Find where the given text appears and provide that cell's center as [X, Y] coordinate. 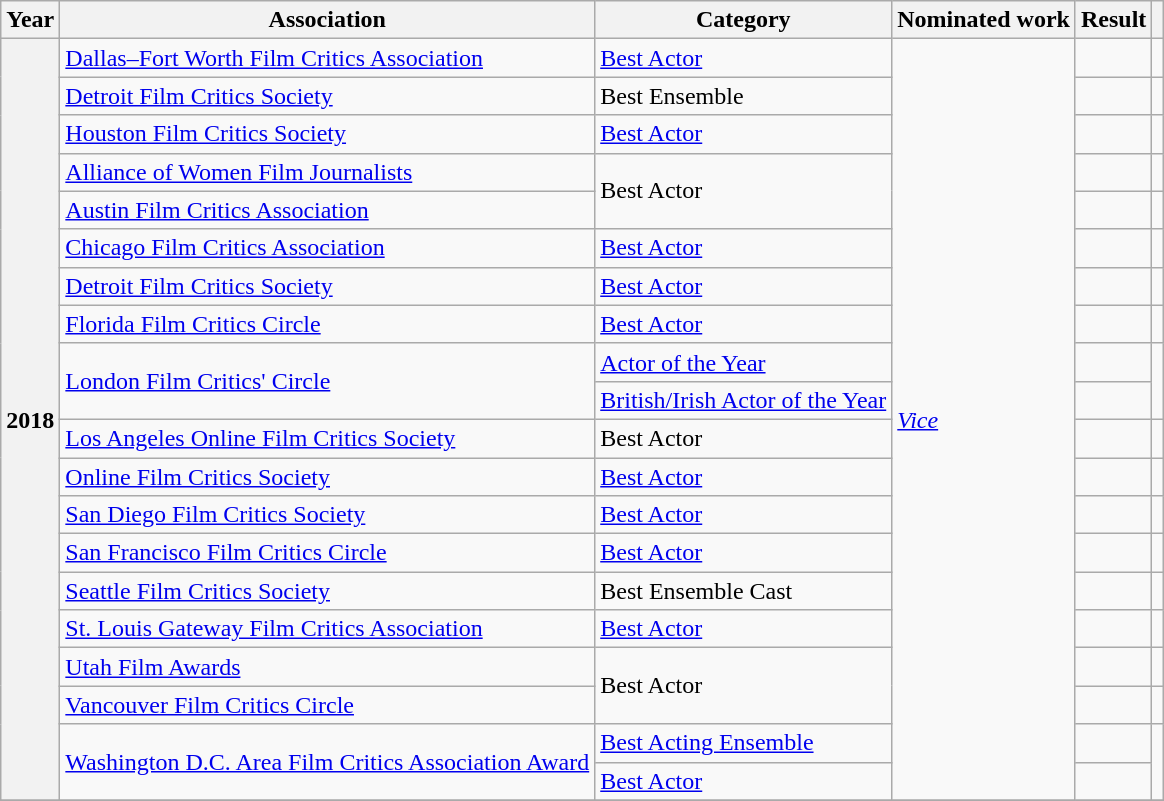
Best Ensemble Cast [744, 591]
Best Acting Ensemble [744, 743]
Nominated work [984, 20]
Florida Film Critics Circle [328, 324]
Online Film Critics Society [328, 477]
Result [1113, 20]
Austin Film Critics Association [328, 210]
London Film Critics' Circle [328, 381]
Category [744, 20]
Association [328, 20]
Los Angeles Online Film Critics Society [328, 438]
Seattle Film Critics Society [328, 591]
Actor of the Year [744, 362]
2018 [30, 420]
Chicago Film Critics Association [328, 248]
Year [30, 20]
Vice [984, 420]
San Diego Film Critics Society [328, 515]
Houston Film Critics Society [328, 134]
Washington D.C. Area Film Critics Association Award [328, 762]
Dallas–Fort Worth Film Critics Association [328, 58]
Best Ensemble [744, 96]
British/Irish Actor of the Year [744, 400]
Utah Film Awards [328, 667]
San Francisco Film Critics Circle [328, 553]
Vancouver Film Critics Circle [328, 705]
St. Louis Gateway Film Critics Association [328, 629]
Alliance of Women Film Journalists [328, 172]
